Return the [X, Y] coordinate for the center point of the cell that contains the specified text.  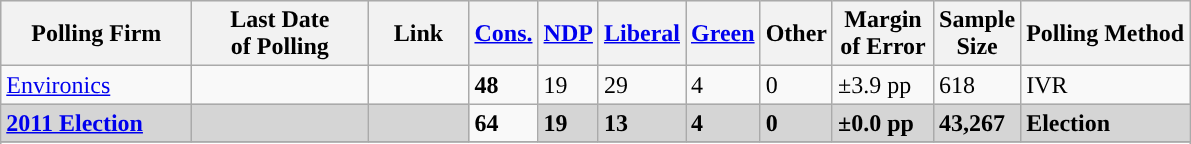
Cons. [504, 34]
29 [642, 85]
IVR [1106, 85]
Last Dateof Polling [280, 34]
Environics [96, 85]
Polling Firm [96, 34]
43,267 [978, 123]
Marginof Error [882, 34]
618 [978, 85]
Green [724, 34]
Election [1106, 123]
Link [418, 34]
Polling Method [1106, 34]
48 [504, 85]
SampleSize [978, 34]
2011 Election [96, 123]
±3.9 pp [882, 85]
±0.0 pp [882, 123]
13 [642, 123]
NDP [568, 34]
64 [504, 123]
Liberal [642, 34]
Other [796, 34]
